Output the [X, Y] coordinate of the center of the cell containing the given text.  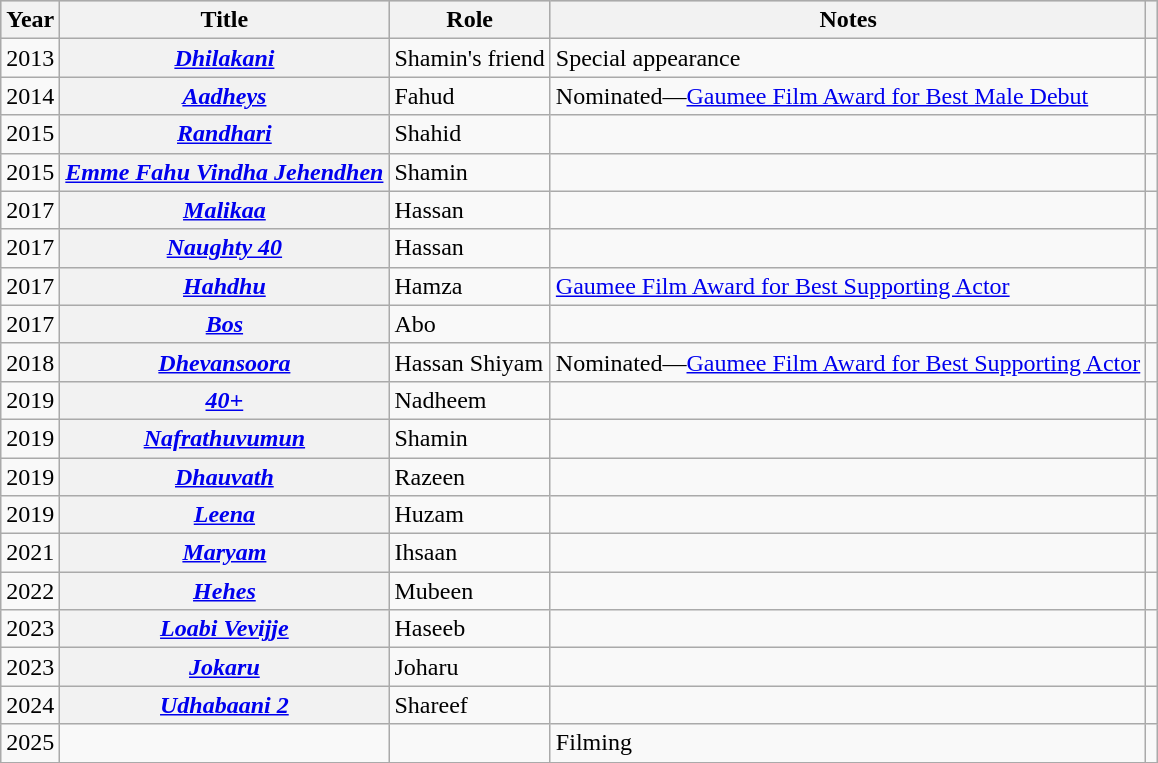
Filming [848, 743]
Gaumee Film Award for Best Supporting Actor [848, 286]
Bos [224, 324]
2018 [30, 362]
Role [470, 20]
Dhevansoora [224, 362]
Nominated—Gaumee Film Award for Best Male Debut [848, 96]
Leena [224, 515]
Shareef [470, 705]
Malikaa [224, 210]
Special appearance [848, 58]
Aadheys [224, 96]
Randhari [224, 134]
Hehes [224, 591]
2014 [30, 96]
Joharu [470, 667]
Title [224, 20]
Udhabaani 2 [224, 705]
Hassan Shiyam [470, 362]
Jokaru [224, 667]
Haseeb [470, 629]
Emme Fahu Vindha Jehendhen [224, 172]
Nadheem [470, 400]
Dhauvath [224, 477]
Nominated—Gaumee Film Award for Best Supporting Actor [848, 362]
2013 [30, 58]
2022 [30, 591]
Huzam [470, 515]
Year [30, 20]
40+ [224, 400]
Dhilakani [224, 58]
Shahid [470, 134]
Abo [470, 324]
2024 [30, 705]
Notes [848, 20]
Razeen [470, 477]
Fahud [470, 96]
2021 [30, 553]
Naughty 40 [224, 248]
Maryam [224, 553]
Shamin's friend [470, 58]
2025 [30, 743]
Hamza [470, 286]
Mubeen [470, 591]
Hahdhu [224, 286]
Ihsaan [470, 553]
Nafrathuvumun [224, 438]
Loabi Vevijje [224, 629]
